Detect which cell encompasses the target text, then output its [x, y] center coordinate. 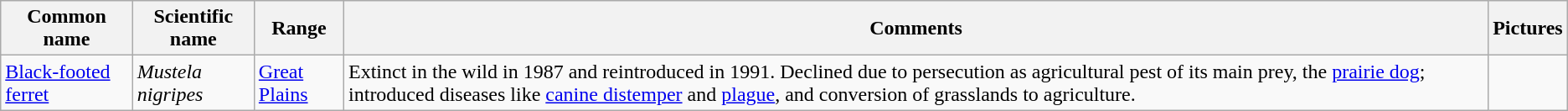
Common name [67, 29]
Great Plains [298, 82]
Scientific name [193, 29]
Black-footed ferret [67, 82]
Range [298, 29]
Comments [916, 29]
Mustela nigripes [193, 82]
Pictures [1528, 29]
